For the text-containing cell, return its midpoint in [X, Y] coordinate format. 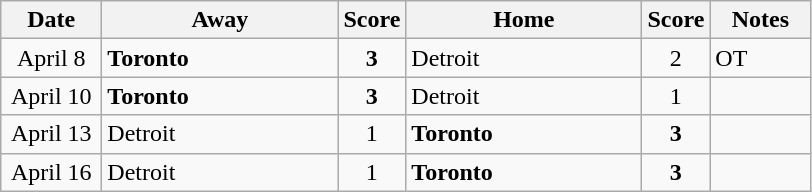
Notes [760, 20]
April 8 [52, 58]
2 [676, 58]
Home [524, 20]
April 16 [52, 172]
OT [760, 58]
Away [220, 20]
April 10 [52, 96]
Date [52, 20]
April 13 [52, 134]
